Pinpoint the cell where the given text exists, returning its (X, Y) midpoint coordinate. 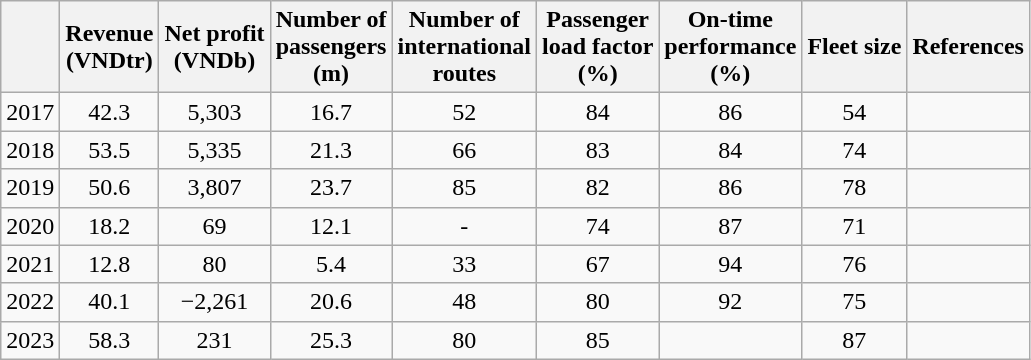
18.2 (110, 226)
78 (854, 188)
58.3 (110, 340)
Number ofpassengers(m) (331, 47)
3,807 (214, 188)
12.8 (110, 264)
82 (597, 188)
33 (464, 264)
66 (464, 150)
69 (214, 226)
- (464, 226)
94 (730, 264)
2017 (30, 112)
2018 (30, 150)
−2,261 (214, 302)
16.7 (331, 112)
25.3 (331, 340)
2022 (30, 302)
Net profit(VNDb) (214, 47)
5.4 (331, 264)
40.1 (110, 302)
2023 (30, 340)
48 (464, 302)
References (968, 47)
Passengerload factor(%) (597, 47)
54 (854, 112)
75 (854, 302)
42.3 (110, 112)
23.7 (331, 188)
Fleet size (854, 47)
Number ofinternationalroutes (464, 47)
67 (597, 264)
2021 (30, 264)
20.6 (331, 302)
2019 (30, 188)
76 (854, 264)
231 (214, 340)
2020 (30, 226)
83 (597, 150)
21.3 (331, 150)
On-timeperformance(%) (730, 47)
53.5 (110, 150)
12.1 (331, 226)
71 (854, 226)
92 (730, 302)
52 (464, 112)
5,303 (214, 112)
5,335 (214, 150)
50.6 (110, 188)
Revenue(VNDtr) (110, 47)
